Detect which cell encompasses the target text, then output its (x, y) center coordinate. 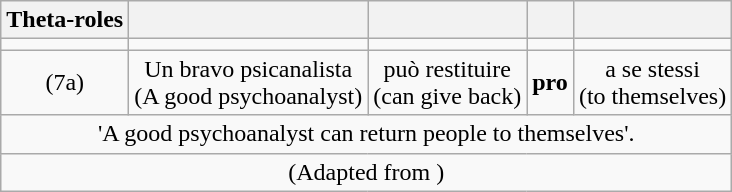
Un bravo psicanalista(A good psychoanalyst) (248, 82)
'A good psychoanalyst can return people to themselves'. (366, 134)
(7a) (65, 82)
(Adapted from ) (366, 172)
Theta-roles (65, 20)
pro (550, 82)
può restituire(can give back) (448, 82)
a se stessi(to themselves) (652, 82)
